Capture the cell that displays the provided text and extract its [X, Y] central coordinate. 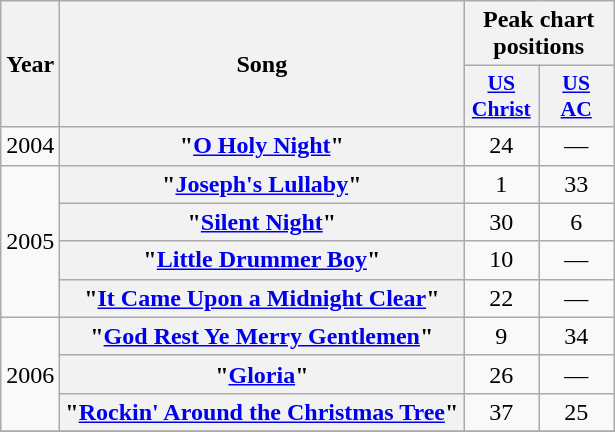
"O Holy Night" [262, 146]
26 [502, 374]
33 [576, 184]
Year [30, 64]
Peak chart positions [539, 34]
Song [262, 64]
25 [576, 412]
37 [502, 412]
"It Came Upon a Midnight Clear" [262, 298]
9 [502, 336]
USChrist [502, 96]
USAC [576, 96]
6 [576, 222]
2006 [30, 374]
"God Rest Ye Merry Gentlemen" [262, 336]
1 [502, 184]
"Silent Night" [262, 222]
22 [502, 298]
24 [502, 146]
"Rockin' Around the Christmas Tree" [262, 412]
"Little Drummer Boy" [262, 260]
"Gloria" [262, 374]
2005 [30, 241]
34 [576, 336]
2004 [30, 146]
10 [502, 260]
"Joseph's Lullaby" [262, 184]
30 [502, 222]
